Determine the (X, Y) coordinate at the center of the cell enclosing the given text.  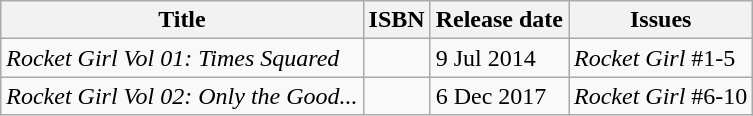
ISBN (396, 20)
9 Jul 2014 (499, 58)
Rocket Girl Vol 01: Times Squared (182, 58)
Issues (661, 20)
6 Dec 2017 (499, 96)
Rocket Girl Vol 02: Only the Good... (182, 96)
Rocket Girl #1-5 (661, 58)
Rocket Girl #6-10 (661, 96)
Release date (499, 20)
Title (182, 20)
